For the text-containing cell, return its midpoint in (x, y) coordinate format. 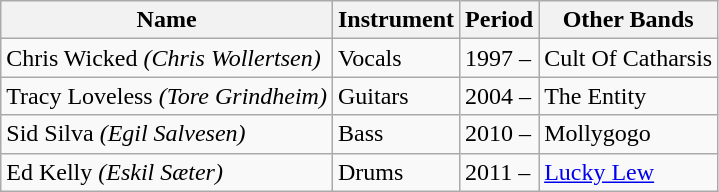
Vocals (396, 58)
Drums (396, 172)
Lucky Lew (628, 172)
Instrument (396, 20)
2004 – (500, 96)
Chris Wicked (Chris Wollertsen) (167, 58)
Bass (396, 134)
The Entity (628, 96)
Cult Of Catharsis (628, 58)
Mollygogo (628, 134)
2010 – (500, 134)
1997 – (500, 58)
Period (500, 20)
Ed Kelly (Eskil Sæter) (167, 172)
Other Bands (628, 20)
Tracy Loveless (Tore Grindheim) (167, 96)
2011 – (500, 172)
Sid Silva (Egil Salvesen) (167, 134)
Guitars (396, 96)
Name (167, 20)
